Return [x, y] of the center of cell containing provided text 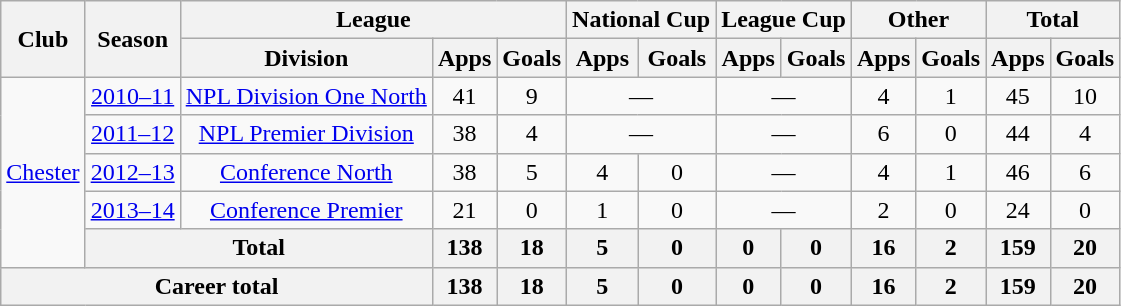
National Cup [642, 20]
2011–12 [132, 134]
21 [464, 210]
Division [306, 58]
Club [43, 39]
NPL Division One North [306, 96]
9 [532, 96]
41 [464, 96]
46 [1018, 172]
NPL Premier Division [306, 134]
League [373, 20]
2012–13 [132, 172]
League Cup [784, 20]
Other [918, 20]
10 [1085, 96]
2010–11 [132, 96]
45 [1018, 96]
44 [1018, 134]
Conference North [306, 172]
Career total [217, 286]
Chester [43, 172]
2013–14 [132, 210]
24 [1018, 210]
Season [132, 39]
Conference Premier [306, 210]
